Output the [x, y] coordinate of the center of the cell containing the given text.  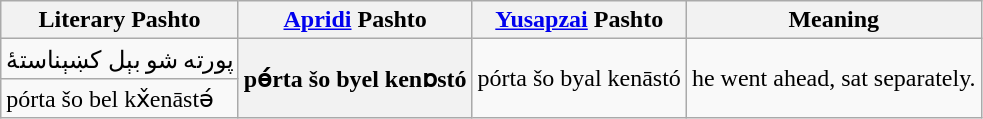
Apridi Pashto [355, 20]
pórta šo byal kenāstó [579, 78]
Yusapzai Pashto [579, 20]
Meaning [834, 20]
پورته شو بېل کښېناستۀ [120, 59]
pɵ́rta šo byel kenɒstó [355, 78]
Literary Pashto [120, 20]
he went ahead, sat separately. [834, 78]
pórta šo bel kx̌enāstə́ [120, 98]
